Scan for the cell matching the given text and deliver its [x, y] coordinate at center. 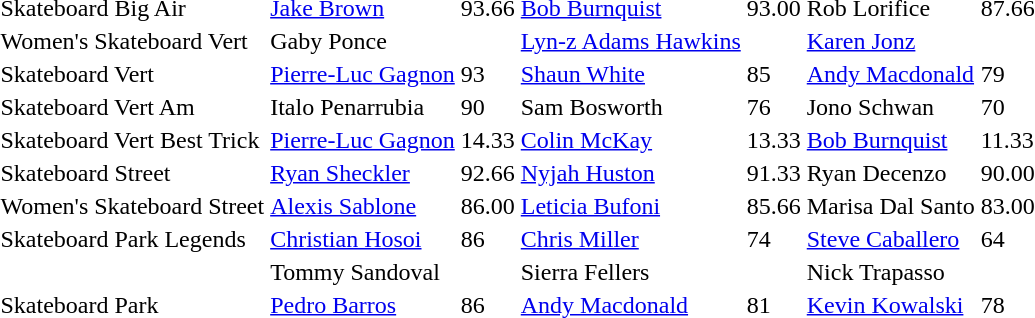
93 [488, 74]
90 [488, 107]
Steve Caballero [890, 239]
Marisa Dal Santo [890, 206]
Gaby Ponce [363, 41]
Ryan Sheckler [363, 173]
Nyjah Huston [630, 173]
Sierra Fellers [630, 272]
Italo Penarrubia [363, 107]
Lyn-z Adams Hawkins [630, 41]
14.33 [488, 140]
Nick Trapasso [890, 272]
Colin McKay [630, 140]
Christian Hosoi [363, 239]
Alexis Sablone [363, 206]
Ryan Decenzo [890, 173]
91.33 [774, 173]
Andy Macdonald [890, 74]
Bob Burnquist [890, 140]
86 [488, 239]
Karen Jonz [890, 41]
76 [774, 107]
Shaun White [630, 74]
Jono Schwan [890, 107]
85 [774, 74]
Tommy Sandoval [363, 272]
85.66 [774, 206]
Chris Miller [630, 239]
92.66 [488, 173]
Sam Bosworth [630, 107]
13.33 [774, 140]
Leticia Bufoni [630, 206]
74 [774, 239]
86.00 [488, 206]
